Output the [X, Y] coordinate of the center of the cell containing the given text.  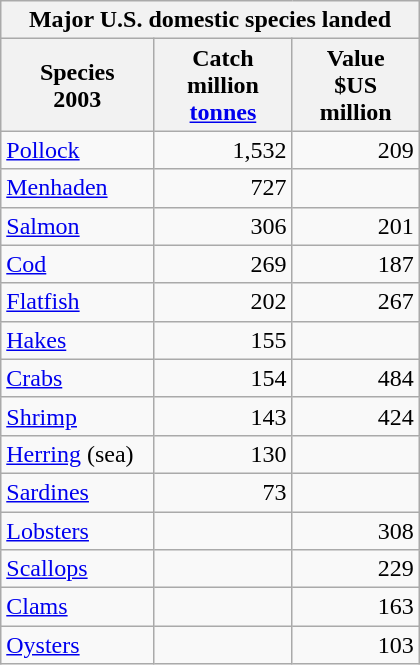
Scallops [78, 569]
202 [223, 302]
1,532 [223, 150]
308 [356, 531]
Species2003 [78, 85]
Oysters [78, 645]
73 [223, 492]
Cod [78, 264]
Flatfish [78, 302]
103 [356, 645]
Lobsters [78, 531]
727 [223, 188]
Major U.S. domestic species landed [210, 20]
Clams [78, 607]
424 [356, 416]
Salmon [78, 226]
269 [223, 264]
187 [356, 264]
154 [223, 378]
Hakes [78, 340]
229 [356, 569]
209 [356, 150]
163 [356, 607]
143 [223, 416]
Sardines [78, 492]
267 [356, 302]
155 [223, 340]
Menhaden [78, 188]
306 [223, 226]
Shrimp [78, 416]
Catchmillion tonnes [223, 85]
Crabs [78, 378]
Value$US million [356, 85]
Pollock [78, 150]
201 [356, 226]
130 [223, 454]
Herring (sea) [78, 454]
484 [356, 378]
